Determine the (X, Y) coordinate at the center of the cell enclosing the given text.  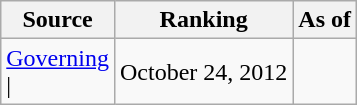
October 24, 2012 (203, 72)
Source (58, 20)
Governing| (58, 72)
As of (325, 20)
Ranking (203, 20)
